Detect which cell encompasses the target text, then output its [x, y] center coordinate. 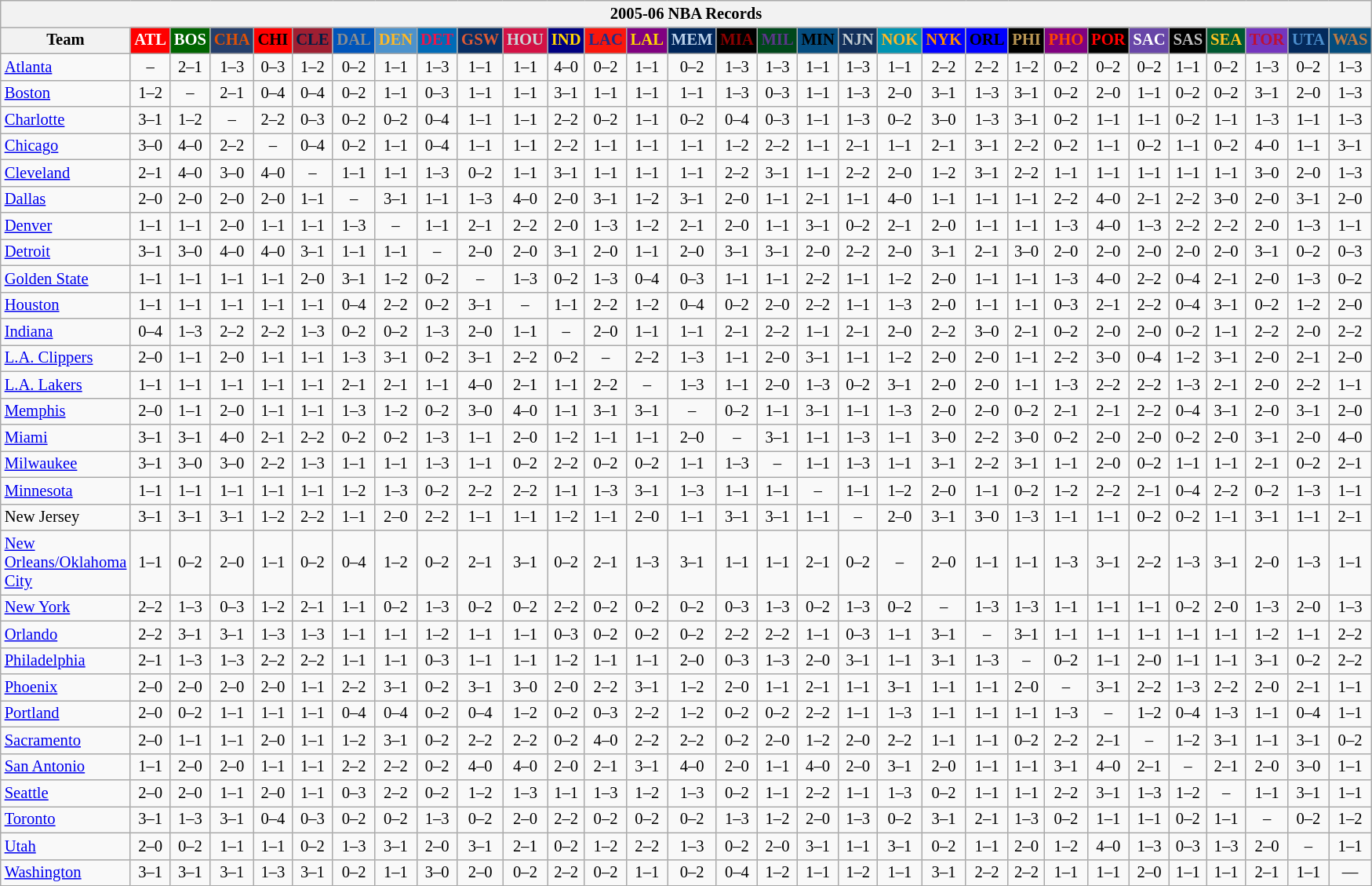
DEN [395, 40]
ATL [151, 40]
TOR [1267, 40]
Team [66, 40]
BOS [190, 40]
IND [566, 40]
Orlando [66, 634]
WAS [1350, 40]
Atlanta [66, 67]
Houston [66, 305]
DET [437, 40]
UTA [1308, 40]
Utah [66, 846]
MEM [692, 40]
Philadelphia [66, 661]
New Orleans/Oklahoma City [66, 563]
Denver [66, 225]
Golden State [66, 279]
NYK [944, 40]
SAC [1148, 40]
Miami [66, 437]
ORL [987, 40]
New Jersey [66, 517]
Milwaukee [66, 464]
2005-06 NBA Records [686, 13]
PHO [1066, 40]
Dallas [66, 199]
Boston [66, 93]
Washington [66, 873]
NOK [901, 40]
MIA [737, 40]
SEA [1226, 40]
Charlotte [66, 120]
Indiana [66, 332]
San Antonio [66, 767]
DAL [353, 40]
MIN [818, 40]
CLE [312, 40]
Seattle [66, 793]
— [1350, 873]
MIL [778, 40]
Chicago [66, 146]
Cleveland [66, 173]
New York [66, 607]
NJN [858, 40]
Sacramento [66, 740]
Phoenix [66, 687]
SAS [1188, 40]
Toronto [66, 819]
L.A. Lakers [66, 385]
Memphis [66, 411]
PHI [1026, 40]
Portland [66, 713]
Minnesota [66, 490]
GSW [480, 40]
HOU [526, 40]
LAC [606, 40]
LAL [647, 40]
POR [1108, 40]
L.A. Clippers [66, 358]
CHA [232, 40]
CHI [273, 40]
Detroit [66, 252]
